Determine the (X, Y) coordinate at the center of the cell enclosing the given text.  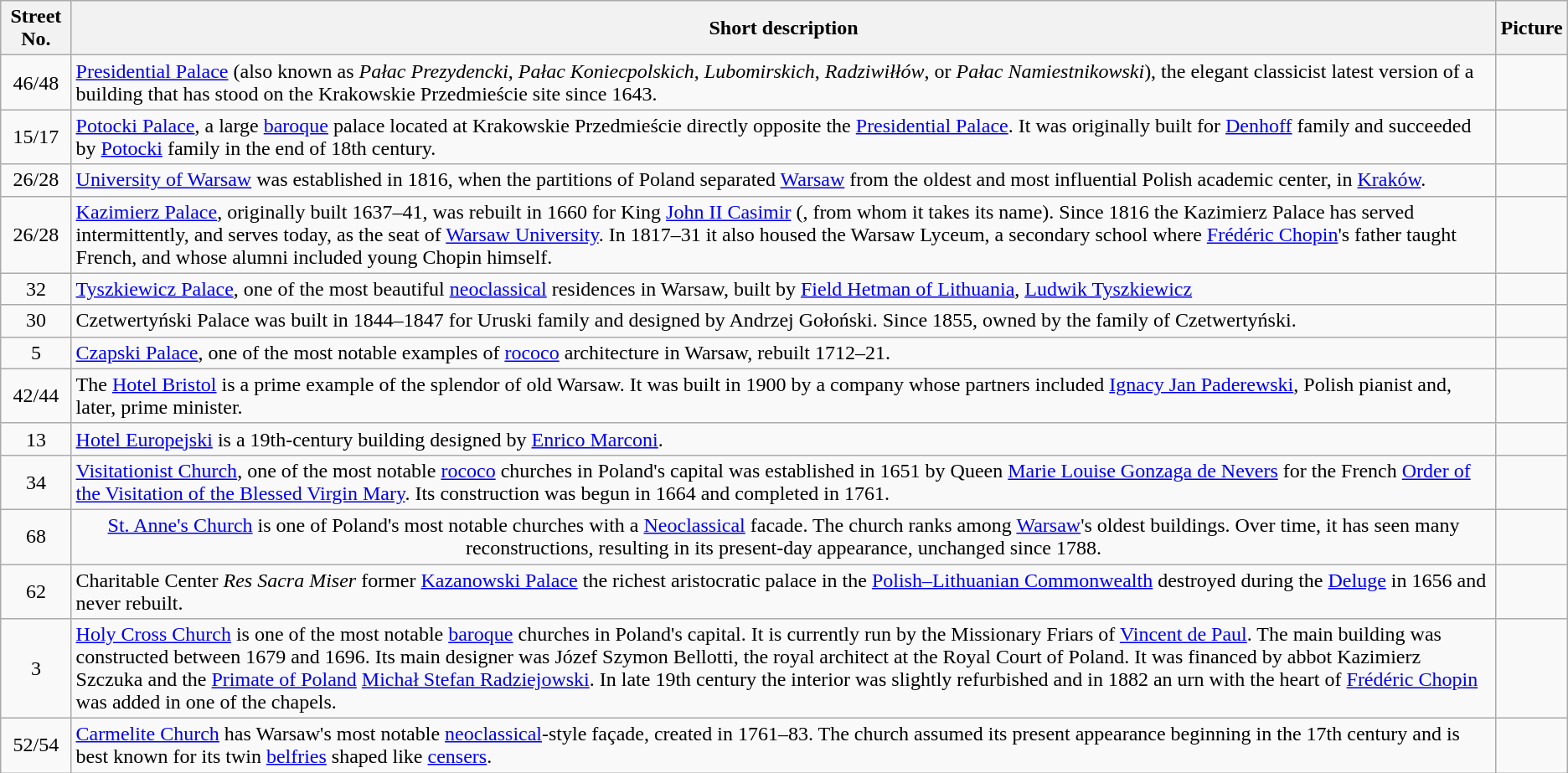
32 (36, 289)
Short description (784, 28)
52/54 (36, 745)
5 (36, 353)
Picture (1531, 28)
3 (36, 668)
15/17 (36, 137)
62 (36, 591)
Czetwertyński Palace was built in 1844–1847 for Uruski family and designed by Andrzej Gołoński. Since 1855, owned by the family of Czetwertyński. (784, 321)
42/44 (36, 395)
Hotel Europejski is a 19th-century building designed by Enrico Marconi. (784, 439)
13 (36, 439)
30 (36, 321)
Street No. (36, 28)
Czapski Palace, one of the most notable examples of rococo architecture in Warsaw, rebuilt 1712–21. (784, 353)
68 (36, 536)
46/48 (36, 82)
Tyszkiewicz Palace, one of the most beautiful neoclassical residences in Warsaw, built by Field Hetman of Lithuania, Ludwik Tyszkiewicz (784, 289)
34 (36, 482)
